Provide the (x, y) coordinate of the cell's center where the given text is located.  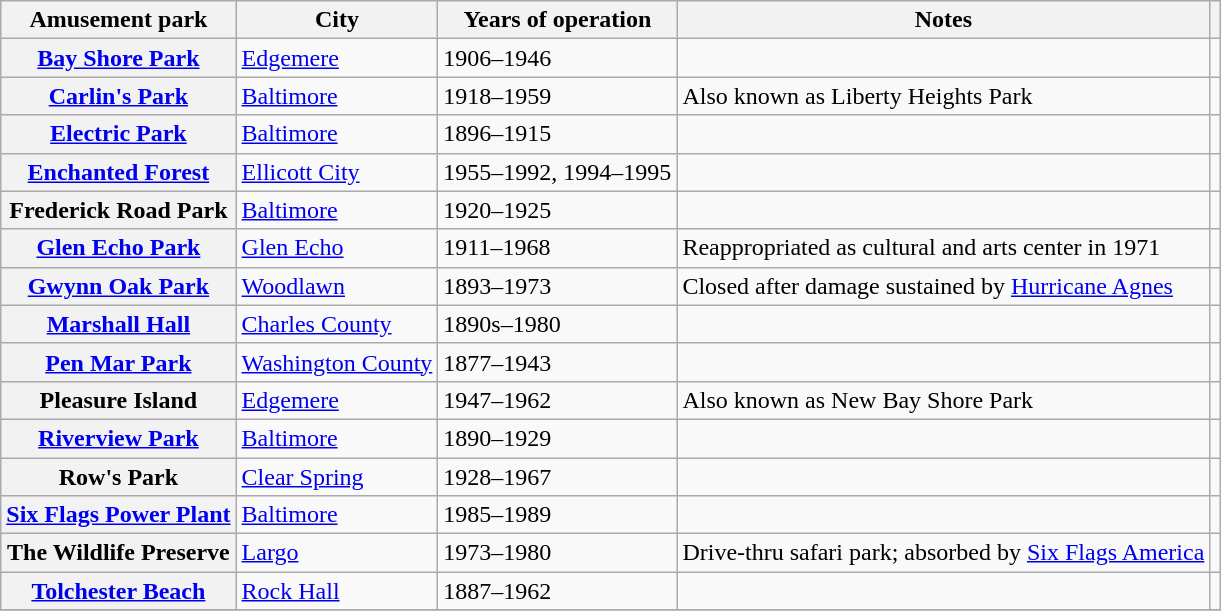
Closed after damage sustained by Hurricane Agnes (944, 286)
Electric Park (118, 134)
1890–1929 (558, 438)
Bay Shore Park (118, 58)
1918–1959 (558, 96)
City (337, 20)
Carlin's Park (118, 96)
Marshall Hall (118, 324)
Also known as Liberty Heights Park (944, 96)
Amusement park (118, 20)
Riverview Park (118, 438)
Pleasure Island (118, 400)
1928–1967 (558, 477)
Enchanted Forest (118, 172)
1985–1989 (558, 515)
Woodlawn (337, 286)
1877–1943 (558, 362)
1890s–1980 (558, 324)
Reappropriated as cultural and arts center in 1971 (944, 248)
Charles County (337, 324)
Ellicott City (337, 172)
1906–1946 (558, 58)
1887–1962 (558, 591)
Also known as New Bay Shore Park (944, 400)
Largo (337, 553)
Glen Echo Park (118, 248)
1911–1968 (558, 248)
1893–1973 (558, 286)
1896–1915 (558, 134)
1947–1962 (558, 400)
Pen Mar Park (118, 362)
Drive-thru safari park; absorbed by Six Flags America (944, 553)
1920–1925 (558, 210)
Tolchester Beach (118, 591)
Gwynn Oak Park (118, 286)
Washington County (337, 362)
Rock Hall (337, 591)
1955–1992, 1994–1995 (558, 172)
1973–1980 (558, 553)
Frederick Road Park (118, 210)
Years of operation (558, 20)
Notes (944, 20)
Row's Park (118, 477)
Clear Spring (337, 477)
The Wildlife Preserve (118, 553)
Glen Echo (337, 248)
Six Flags Power Plant (118, 515)
